Pinpoint the cell where the given text exists, returning its [x, y] midpoint coordinate. 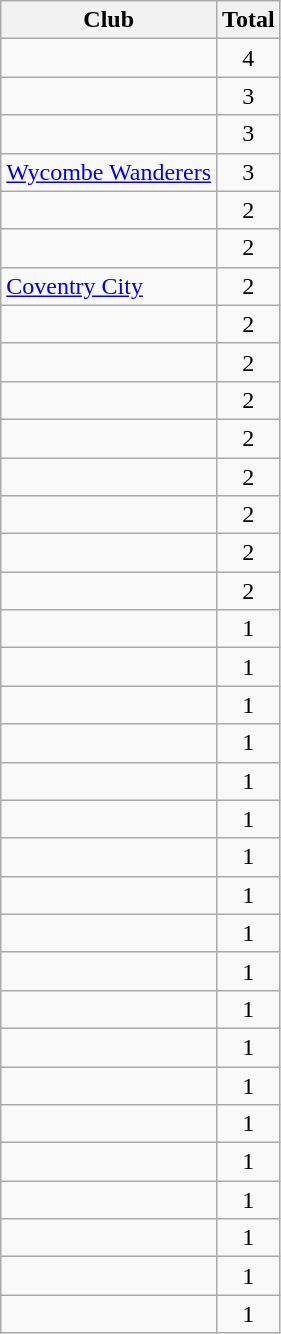
Coventry City [109, 286]
4 [249, 58]
Club [109, 20]
Wycombe Wanderers [109, 172]
Total [249, 20]
